Provide the [x, y] coordinate of the cell's center where the given text is located.  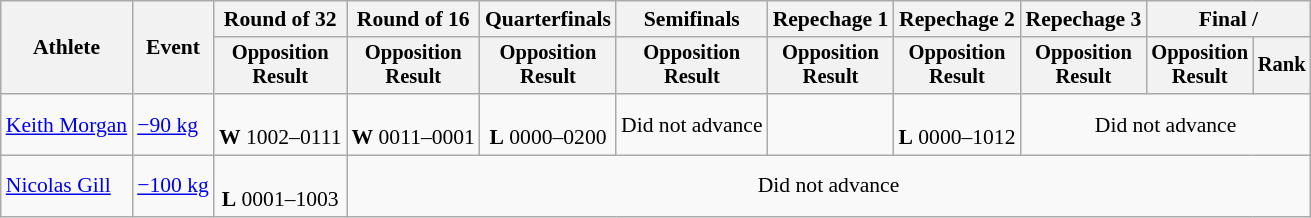
−90 kg [173, 124]
Nicolas Gill [66, 186]
Event [173, 48]
Repechage 2 [956, 19]
Round of 32 [280, 19]
L 0000–0200 [548, 124]
Semifinals [692, 19]
−100 kg [173, 186]
Quarterfinals [548, 19]
Athlete [66, 48]
Final / [1228, 19]
L 0001–1003 [280, 186]
Repechage 3 [1084, 19]
Rank [1282, 66]
W 1002–0111 [280, 124]
Keith Morgan [66, 124]
Repechage 1 [831, 19]
L 0000–1012 [956, 124]
Round of 16 [414, 19]
W 0011–0001 [414, 124]
